Scan for the cell matching the given text and deliver its [x, y] coordinate at center. 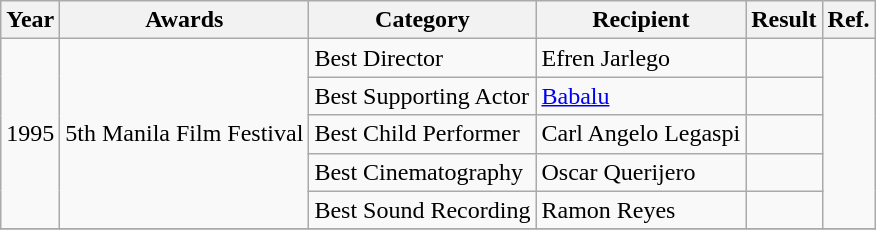
Recipient [641, 20]
Result [784, 20]
Awards [184, 20]
Best Director [422, 58]
Ref. [848, 20]
Best Supporting Actor [422, 96]
Year [30, 20]
Oscar Querijero [641, 172]
Best Child Performer [422, 134]
Carl Angelo Legaspi [641, 134]
Category [422, 20]
5th Manila Film Festival [184, 134]
Best Sound Recording [422, 210]
Best Cinematography [422, 172]
Efren Jarlego [641, 58]
Ramon Reyes [641, 210]
1995 [30, 134]
Babalu [641, 96]
